Locate the cell with the specified text and output its (x, y) center coordinate. 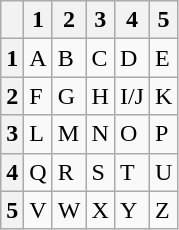
C (100, 58)
U (163, 172)
R (69, 172)
Y (132, 210)
X (100, 210)
T (132, 172)
D (132, 58)
M (69, 134)
E (163, 58)
F (38, 96)
B (69, 58)
I/J (132, 96)
A (38, 58)
N (100, 134)
O (132, 134)
L (38, 134)
K (163, 96)
Q (38, 172)
G (69, 96)
H (100, 96)
P (163, 134)
W (69, 210)
S (100, 172)
Z (163, 210)
V (38, 210)
